From the cell containing the given text, extract its center point as (X, Y) coordinate. 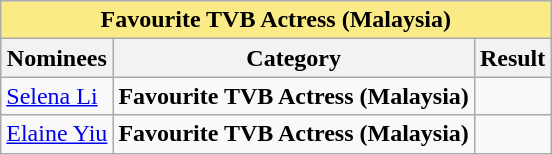
Result (512, 58)
Nominees (57, 58)
Elaine Yiu (57, 134)
Category (294, 58)
Selena Li (57, 96)
